Identify which cell holds the provided text, then report its (x, y) central coordinate. 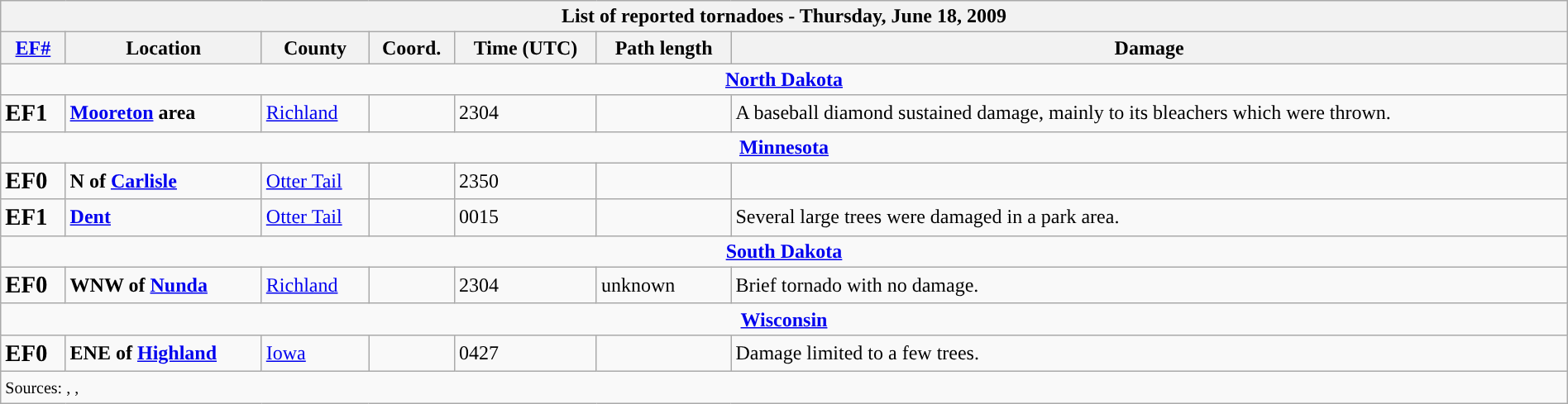
2350 (525, 181)
Dent (164, 217)
Location (164, 48)
N of Carlisle (164, 181)
Sources: , , (784, 387)
Damage limited to a few trees. (1150, 353)
Damage (1150, 48)
Brief tornado with no damage. (1150, 285)
Path length (663, 48)
List of reported tornadoes - Thursday, June 18, 2009 (784, 17)
Iowa (315, 353)
ENE of Highland (164, 353)
0427 (525, 353)
Mooreton area (164, 113)
South Dakota (784, 251)
unknown (663, 285)
WNW of Nunda (164, 285)
0015 (525, 217)
County (315, 48)
Time (UTC) (525, 48)
North Dakota (784, 79)
Wisconsin (784, 319)
EF# (33, 48)
Several large trees were damaged in a park area. (1150, 217)
A baseball diamond sustained damage, mainly to its bleachers which were thrown. (1150, 113)
Coord. (412, 48)
Minnesota (784, 147)
